Return (x, y) of the center of cell containing provided text 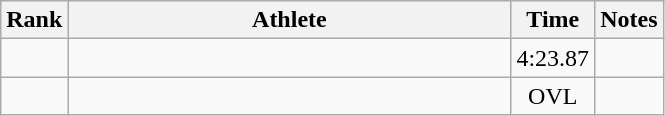
Rank (34, 20)
Notes (629, 20)
Time (553, 20)
4:23.87 (553, 58)
OVL (553, 96)
Athlete (290, 20)
